Output the (X, Y) coordinate of the center of the cell containing the given text.  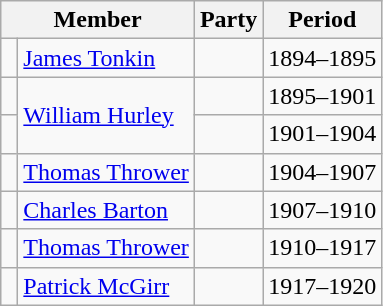
William Hurley (106, 115)
Charles Barton (106, 210)
Party (228, 20)
1910–1917 (322, 248)
1901–1904 (322, 134)
1894–1895 (322, 58)
1904–1907 (322, 172)
Member (98, 20)
Patrick McGirr (106, 286)
1895–1901 (322, 96)
1907–1910 (322, 210)
1917–1920 (322, 286)
James Tonkin (106, 58)
Period (322, 20)
